From the cell containing the given text, extract its center point as [x, y] coordinate. 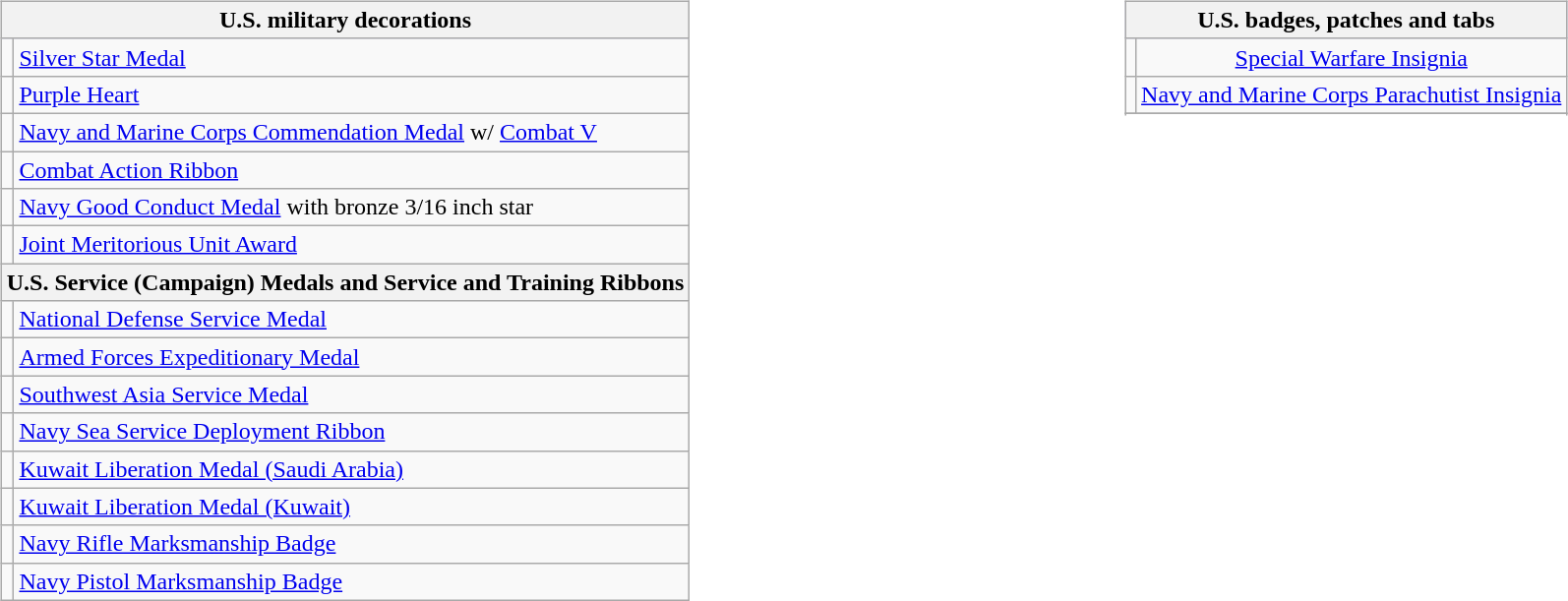
Kuwait Liberation Medal (Kuwait) [352, 507]
Navy and Marine Corps Parachutist Insignia [1352, 94]
Armed Forces Expeditionary Medal [352, 357]
U.S. Service (Campaign) Medals and Service and Training Ribbons [345, 282]
Navy and Marine Corps Commendation Medal w/ Combat V [352, 132]
Navy Rifle Marksmanship Badge [352, 544]
Purple Heart [352, 94]
Navy Sea Service Deployment Ribbon [352, 432]
U.S. military decorations [345, 20]
Combat Action Ribbon [352, 170]
Navy Good Conduct Medal with bronze 3/16 inch star [352, 208]
National Defense Service Medal [352, 320]
Special Warfare Insignia [1352, 57]
Silver Star Medal [352, 57]
Navy Pistol Marksmanship Badge [352, 581]
U.S. badges, patches and tabs [1346, 20]
Southwest Asia Service Medal [352, 394]
Joint Meritorious Unit Award [352, 245]
Kuwait Liberation Medal (Saudi Arabia) [352, 469]
